Provide the (x, y) coordinate of the cell's center where the given text is located.  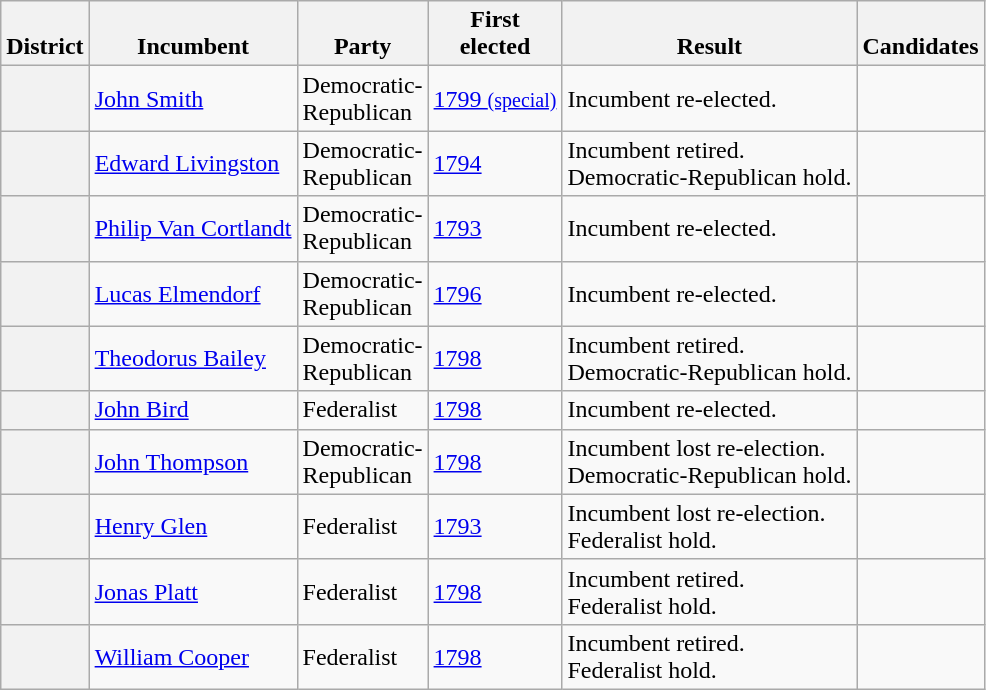
Incumbent lost re-election.Federalist hold. (710, 526)
District (45, 34)
Incumbent lost re-election.Democratic-Republican hold. (710, 462)
John Bird (193, 410)
Firstelected (495, 34)
William Cooper (193, 656)
John Thompson (193, 462)
John Smith (193, 98)
1796 (495, 294)
Philip Van Cortlandt (193, 228)
Incumbent (193, 34)
1799 (special) (495, 98)
Jonas Platt (193, 592)
1794 (495, 164)
Candidates (920, 34)
Result (710, 34)
Henry Glen (193, 526)
Party (362, 34)
Edward Livingston (193, 164)
Theodorus Bailey (193, 358)
Lucas Elmendorf (193, 294)
